From the cell containing the given text, extract its center point as [x, y] coordinate. 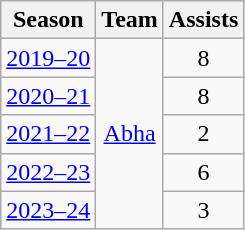
Assists [203, 20]
Season [48, 20]
2023–24 [48, 210]
Team [130, 20]
2 [203, 134]
2020–21 [48, 96]
2021–22 [48, 134]
2022–23 [48, 172]
Abha [130, 134]
6 [203, 172]
3 [203, 210]
2019–20 [48, 58]
